Identify which cell holds the provided text, then report its [x, y] central coordinate. 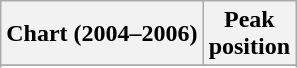
Peakposition [249, 34]
Chart (2004–2006) [102, 34]
